Extract the (X, Y) coordinate from the center of the cell holding the provided text.  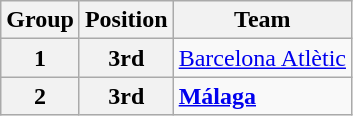
Team (262, 20)
2 (40, 96)
Group (40, 20)
Position (126, 20)
1 (40, 58)
Barcelona Atlètic (262, 58)
Málaga (262, 96)
